Identify which cell holds the provided text, then report its [x, y] central coordinate. 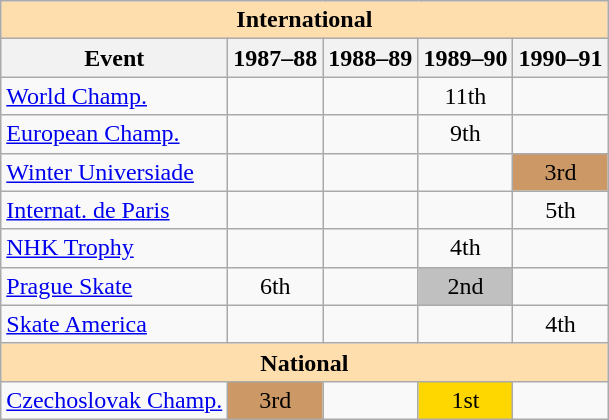
World Champ. [114, 96]
NHK Trophy [114, 248]
6th [276, 286]
5th [560, 210]
International [304, 20]
9th [466, 134]
1990–91 [560, 58]
1st [466, 400]
1989–90 [466, 58]
Event [114, 58]
Internat. de Paris [114, 210]
Czechoslovak Champ. [114, 400]
1987–88 [276, 58]
Winter Universiade [114, 172]
Prague Skate [114, 286]
National [304, 362]
11th [466, 96]
Skate America [114, 324]
1988–89 [370, 58]
European Champ. [114, 134]
2nd [466, 286]
